Determine the [x, y] coordinate at the center of the cell enclosing the given text.  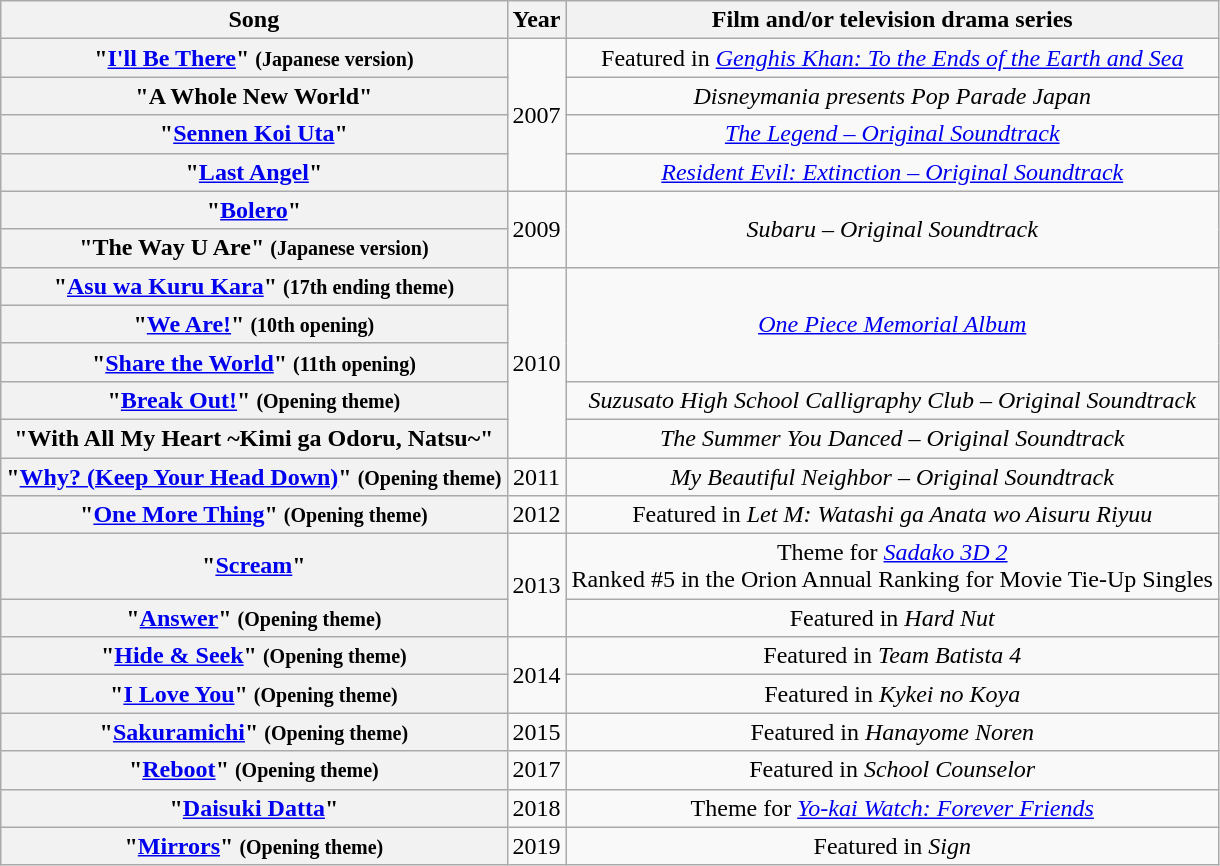
"One More Thing" (Opening theme) [254, 515]
Year [536, 20]
Song [254, 20]
"Hide & Seek" (Opening theme) [254, 656]
2017 [536, 770]
2019 [536, 846]
Featured in Sign [892, 846]
"Answer" (Opening theme) [254, 618]
2018 [536, 808]
"Why? (Keep Your Head Down)" (Opening theme) [254, 477]
"I Love You" (Opening theme) [254, 694]
"Sennen Koi Uta" [254, 134]
Featured in Let M: Watashi ga Anata wo Aisuru Riyuu [892, 515]
"Break Out!" (Opening theme) [254, 400]
2014 [536, 675]
Subaru – Original Soundtrack [892, 229]
"With All My Heart ~Kimi ga Odoru, Natsu~" [254, 438]
"Bolero" [254, 210]
"Scream" [254, 566]
Featured in Team Batista 4 [892, 656]
Film and/or television drama series [892, 20]
Featured in Kykei no Koya [892, 694]
"We Are!" (10th opening) [254, 324]
"A Whole New World" [254, 96]
2011 [536, 477]
2007 [536, 115]
2015 [536, 732]
Featured in Hard Nut [892, 618]
The Summer You Danced – Original Soundtrack [892, 438]
Resident Evil: Extinction – Original Soundtrack [892, 172]
2010 [536, 362]
Suzusato High School Calligraphy Club – Original Soundtrack [892, 400]
"I'll Be There" (Japanese version) [254, 58]
Theme for Yo-kai Watch: Forever Friends [892, 808]
2009 [536, 229]
The Legend – Original Soundtrack [892, 134]
"The Way U Are" (Japanese version) [254, 248]
Featured in Hanayome Noren [892, 732]
"Mirrors" (Opening theme) [254, 846]
2012 [536, 515]
"Share the World" (11th opening) [254, 362]
Featured in School Counselor [892, 770]
Disneymania presents Pop Parade Japan [892, 96]
2013 [536, 586]
My Beautiful Neighbor – Original Soundtrack [892, 477]
Featured in Genghis Khan: To the Ends of the Earth and Sea [892, 58]
One Piece Memorial Album [892, 324]
"Reboot" (Opening theme) [254, 770]
"Asu wa Kuru Kara" (17th ending theme) [254, 286]
Theme for Sadako 3D 2Ranked #5 in the Orion Annual Ranking for Movie Tie-Up Singles [892, 566]
"Sakuramichi" (Opening theme) [254, 732]
"Daisuki Datta" [254, 808]
"Last Angel" [254, 172]
